Pinpoint the cell where the given text exists, returning its [X, Y] midpoint coordinate. 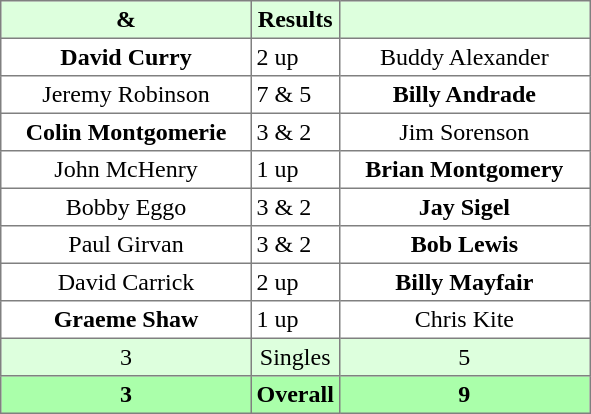
Chris Kite [464, 320]
Buddy Alexander [464, 57]
David Curry [126, 57]
& [126, 20]
Bob Lewis [464, 245]
Jim Sorenson [464, 132]
Billy Andrade [464, 95]
John McHenry [126, 170]
Results [295, 20]
Singles [295, 357]
Graeme Shaw [126, 320]
Jeremy Robinson [126, 95]
7 & 5 [295, 95]
Brian Montgomery [464, 170]
Overall [295, 395]
5 [464, 357]
Jay Sigel [464, 207]
David Carrick [126, 282]
9 [464, 395]
Paul Girvan [126, 245]
Bobby Eggo [126, 207]
Billy Mayfair [464, 282]
Colin Montgomerie [126, 132]
